Return (X, Y) of the center of cell containing provided text 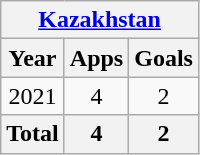
Goals (164, 58)
2021 (33, 96)
Total (33, 134)
Year (33, 58)
Kazakhstan (100, 20)
Apps (96, 58)
